Locate the cell with the specified text and output its (X, Y) center coordinate. 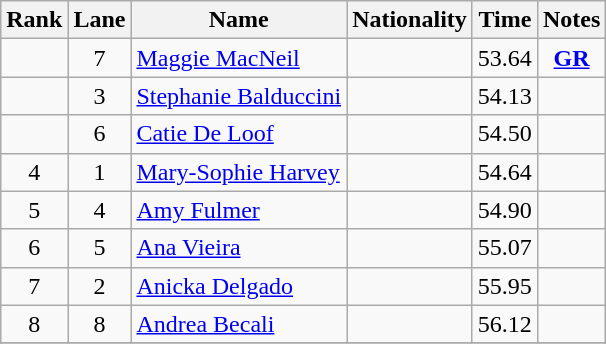
54.90 (504, 210)
Anicka Delgado (239, 286)
Maggie MacNeil (239, 58)
Lane (100, 20)
Mary-Sophie Harvey (239, 172)
54.64 (504, 172)
2 (100, 286)
Time (504, 20)
54.13 (504, 96)
Nationality (410, 20)
Rank (34, 20)
54.50 (504, 134)
Amy Fulmer (239, 210)
55.95 (504, 286)
Ana Vieira (239, 248)
53.64 (504, 58)
1 (100, 172)
55.07 (504, 248)
Name (239, 20)
Stephanie Balduccini (239, 96)
GR (571, 58)
56.12 (504, 324)
Andrea Becali (239, 324)
Catie De Loof (239, 134)
3 (100, 96)
Notes (571, 20)
